From the cell containing the given text, extract its center point as (X, Y) coordinate. 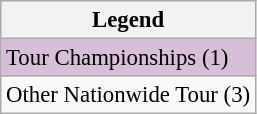
Other Nationwide Tour (3) (128, 95)
Legend (128, 20)
Tour Championships (1) (128, 58)
